Scan for the cell matching the given text and deliver its (X, Y) coordinate at center. 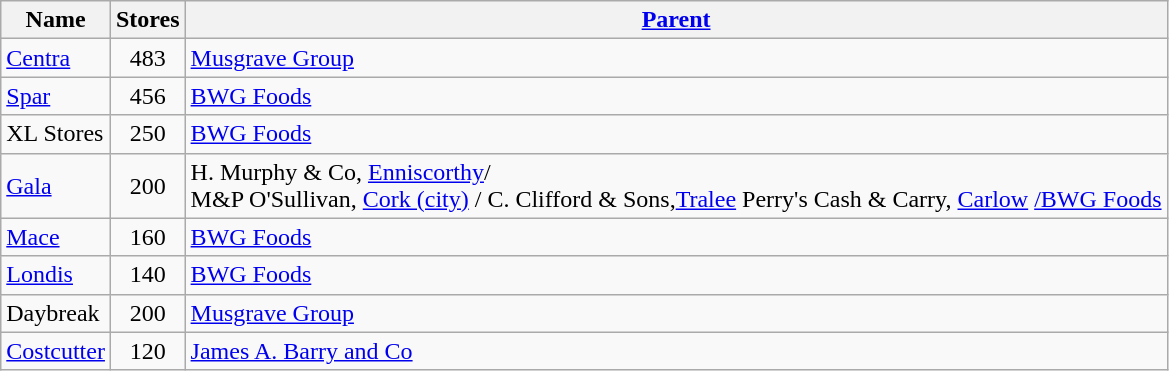
Centra (56, 58)
120 (148, 351)
140 (148, 275)
Mace (56, 237)
Daybreak (56, 313)
James A. Barry and Co (676, 351)
Gala (56, 186)
483 (148, 58)
250 (148, 134)
H. Murphy & Co, Enniscorthy/M&P O'Sullivan, Cork (city) / C. Clifford & Sons,Tralee Perry's Cash & Carry, Carlow /BWG Foods (676, 186)
456 (148, 96)
XL Stores (56, 134)
Londis (56, 275)
Costcutter (56, 351)
Parent (676, 20)
Name (56, 20)
160 (148, 237)
Spar (56, 96)
Stores (148, 20)
